Capture the cell that displays the provided text and extract its (x, y) central coordinate. 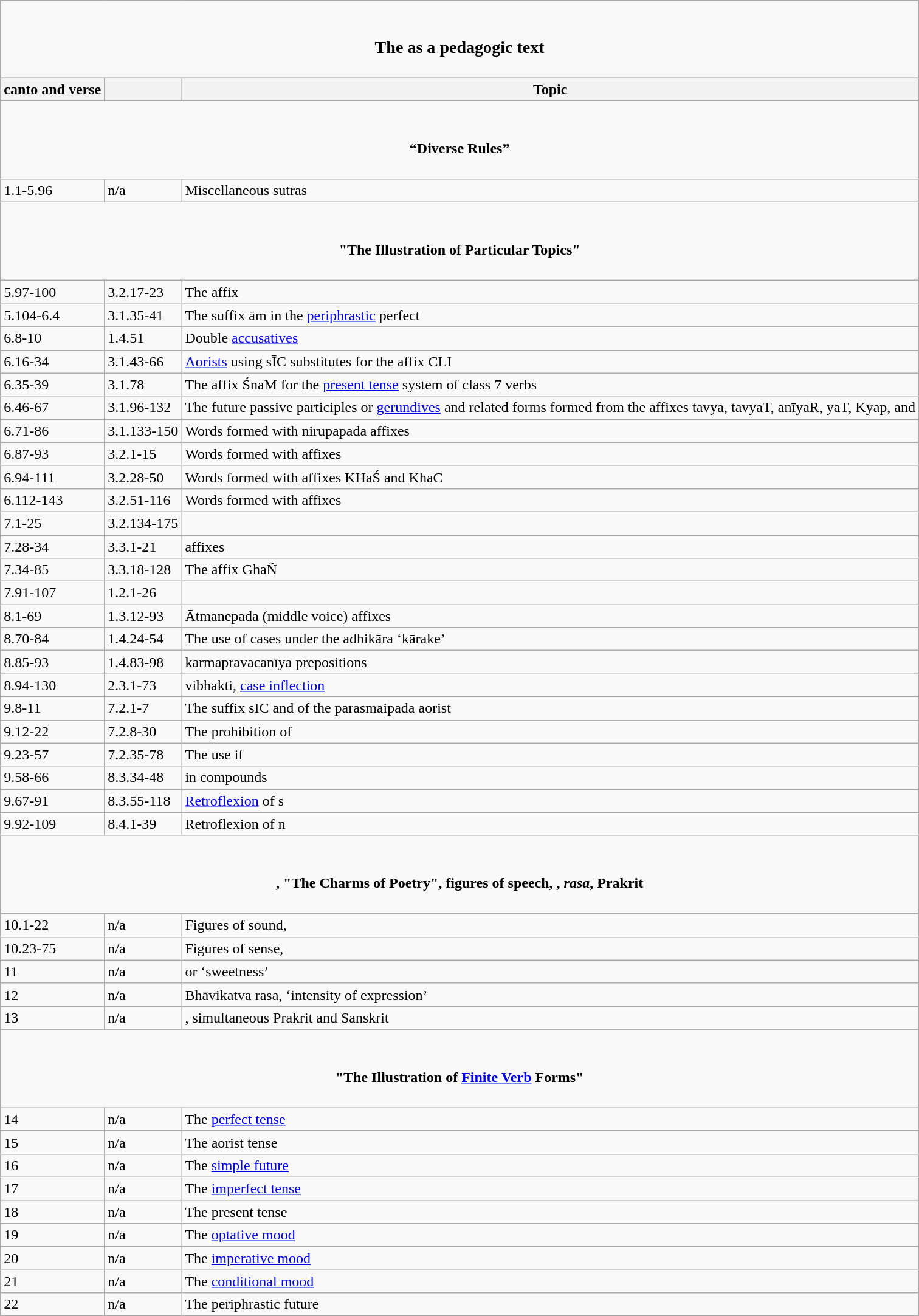
The affix GhaÑ (551, 570)
The suffix sIC and of the parasmaipada aorist (551, 708)
17 (52, 1189)
The imperfect tense (551, 1189)
Ātmanepada (middle voice) affixes (551, 616)
The perfect tense (551, 1119)
7.2.35-78 (143, 755)
1.4.51 (143, 338)
5.104-6.4 (52, 315)
6.8-10 (52, 338)
6.16-34 (52, 362)
or ‘sweetness’ (551, 972)
7.34-85 (52, 570)
9.92-109 (52, 824)
Words formed with nirupapada affixes (551, 431)
1.3.12-93 (143, 616)
8.94-130 (52, 685)
3.2.17-23 (143, 292)
6.46-67 (52, 408)
Words formed with affixes KHaŚ and KhaC (551, 477)
7.2.1-7 (143, 708)
7.1-25 (52, 523)
15 (52, 1142)
3.3.1-21 (143, 546)
21 (52, 1281)
"The Illustration of Finite Verb Forms" (459, 1068)
The use if (551, 755)
8.85-93 (52, 662)
3.2.28-50 (143, 477)
3.3.18-128 (143, 570)
affixes (551, 546)
Bhāvikatva rasa, ‘intensity of expression’ (551, 995)
11 (52, 972)
9.23-57 (52, 755)
3.1.78 (143, 385)
3.2.1-15 (143, 454)
8.3.34-48 (143, 778)
10.23-75 (52, 948)
3.1.35-41 (143, 315)
The future passive participles or gerundives and related forms formed from the affixes tavya, tavyaT, anīyaR, yaT, Kyap, and (551, 408)
The simple future (551, 1165)
, simultaneous Prakrit and Sanskrit (551, 1018)
6.87-93 (52, 454)
5.97-100 (52, 292)
19 (52, 1235)
The optative mood (551, 1235)
Retroflexion of s (551, 801)
12 (52, 995)
20 (52, 1258)
7.2.8-30 (143, 732)
The present tense (551, 1212)
karmapravacanīya prepositions (551, 662)
The conditional mood (551, 1281)
9.8-11 (52, 708)
1.4.24-54 (143, 639)
canto and verse (52, 89)
13 (52, 1018)
3.1.96-132 (143, 408)
"The Illustration of Particular Topics" (459, 242)
The as a pedagogic text (459, 39)
9.12-22 (52, 732)
The suffix ām in the periphrastic perfect (551, 315)
The periphrastic future (551, 1304)
6.35-39 (52, 385)
Figures of sense, (551, 948)
6.94-111 (52, 477)
in compounds (551, 778)
vibhakti, case inflection (551, 685)
6.112-143 (52, 500)
Aorists using sĪC substitutes for the affix CLI (551, 362)
8.4.1-39 (143, 824)
2.3.1-73 (143, 685)
3.2.51-116 (143, 500)
16 (52, 1165)
The affix (551, 292)
The imperative mood (551, 1258)
The prohibition of (551, 732)
Retroflexion of n (551, 824)
The use of cases under the adhikāra ‘kārake’ (551, 639)
7.28-34 (52, 546)
8.70-84 (52, 639)
Double accusatives (551, 338)
The affix ŚnaM for the present tense system of class 7 verbs (551, 385)
9.58-66 (52, 778)
1.1-5.96 (52, 191)
1.2.1-26 (143, 593)
3.2.134-175 (143, 523)
8.1-69 (52, 616)
The aorist tense (551, 1142)
Miscellaneous sutras (551, 191)
Topic (551, 89)
3.1.43-66 (143, 362)
3.1.133-150 (143, 431)
, "The Charms of Poetry", figures of speech, , rasa, Prakrit (459, 875)
“Diverse Rules” (459, 140)
14 (52, 1119)
Figures of sound, (551, 925)
8.3.55-118 (143, 801)
6.71-86 (52, 431)
9.67-91 (52, 801)
7.91-107 (52, 593)
18 (52, 1212)
10.1-22 (52, 925)
1.4.83-98 (143, 662)
22 (52, 1304)
